Identify which cell holds the provided text, then report its [x, y] central coordinate. 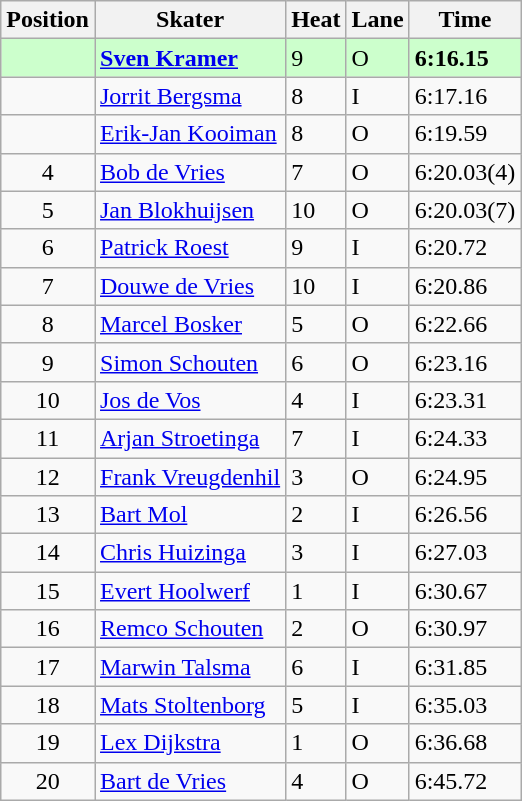
Position [48, 20]
Bart Mol [190, 515]
19 [48, 743]
13 [48, 515]
6:36.68 [465, 743]
Simon Schouten [190, 362]
6:45.72 [465, 781]
6:30.67 [465, 591]
6:20.72 [465, 248]
Erik-Jan Kooiman [190, 134]
Jan Blokhuijsen [190, 210]
17 [48, 667]
16 [48, 629]
Patrick Roest [190, 248]
Chris Huizinga [190, 553]
Lex Dijkstra [190, 743]
Heat [316, 20]
6:27.03 [465, 553]
Bart de Vries [190, 781]
12 [48, 477]
6:20.86 [465, 286]
Marwin Talsma [190, 667]
Time [465, 20]
14 [48, 553]
Jorrit Bergsma [190, 96]
6:35.03 [465, 705]
18 [48, 705]
Frank Vreugdenhil [190, 477]
6:30.97 [465, 629]
6:31.85 [465, 667]
6:19.59 [465, 134]
Arjan Stroetinga [190, 438]
Lane [378, 20]
20 [48, 781]
6:17.16 [465, 96]
Skater [190, 20]
Jos de Vos [190, 400]
6:20.03(4) [465, 172]
Bob de Vries [190, 172]
Mats Stoltenborg [190, 705]
Marcel Bosker [190, 324]
Sven Kramer [190, 58]
6:24.33 [465, 438]
6:23.16 [465, 362]
Remco Schouten [190, 629]
6:24.95 [465, 477]
6:16.15 [465, 58]
11 [48, 438]
6:22.66 [465, 324]
Douwe de Vries [190, 286]
6:20.03(7) [465, 210]
6:23.31 [465, 400]
6:26.56 [465, 515]
15 [48, 591]
Evert Hoolwerf [190, 591]
